From the cell containing the given text, extract its center point as (x, y) coordinate. 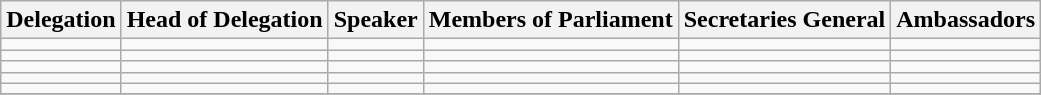
Secretaries General (784, 20)
Ambassadors (966, 20)
Speaker (376, 20)
Delegation (61, 20)
Head of Delegation (224, 20)
Members of Parliament (550, 20)
